Locate the cell with the specified text and output its (X, Y) center coordinate. 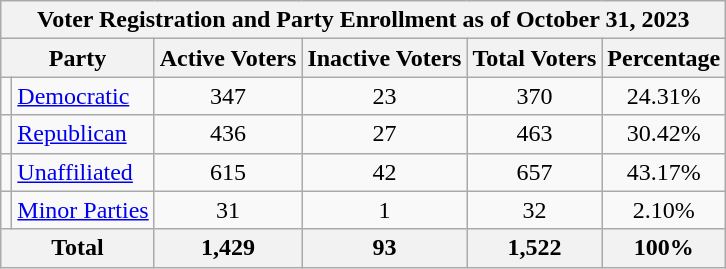
615 (228, 172)
Democratic (83, 96)
Active Voters (228, 58)
657 (534, 172)
Percentage (664, 58)
1,522 (534, 248)
43.17% (664, 172)
100% (664, 248)
24.31% (664, 96)
1 (384, 210)
Party (78, 58)
30.42% (664, 134)
31 (228, 210)
Voter Registration and Party Enrollment as of October 31, 2023 (364, 20)
463 (534, 134)
436 (228, 134)
Total Voters (534, 58)
Minor Parties (83, 210)
42 (384, 172)
347 (228, 96)
370 (534, 96)
27 (384, 134)
Inactive Voters (384, 58)
Total (78, 248)
23 (384, 96)
32 (534, 210)
2.10% (664, 210)
Republican (83, 134)
1,429 (228, 248)
Unaffiliated (83, 172)
93 (384, 248)
